Return [X, Y] of the center of cell containing provided text 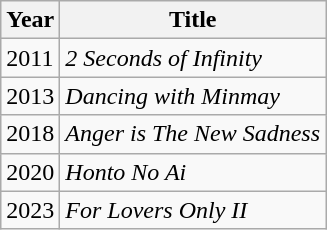
Dancing with Minmay [193, 96]
Year [30, 20]
2018 [30, 134]
2011 [30, 58]
For Lovers Only II [193, 210]
Title [193, 20]
2013 [30, 96]
2 Seconds of Infinity [193, 58]
Honto No Ai [193, 172]
Anger is The New Sadness [193, 134]
2023 [30, 210]
2020 [30, 172]
